Identify which cell holds the provided text, then report its (x, y) central coordinate. 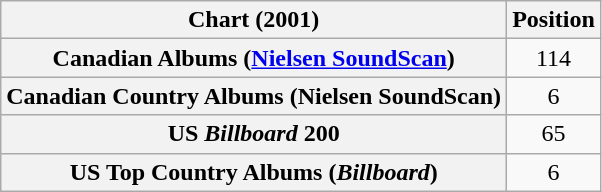
US Billboard 200 (254, 134)
Position (554, 20)
Canadian Albums (Nielsen SoundScan) (254, 58)
Canadian Country Albums (Nielsen SoundScan) (254, 96)
65 (554, 134)
114 (554, 58)
US Top Country Albums (Billboard) (254, 172)
Chart (2001) (254, 20)
